Identify which cell holds the provided text, then report its [X, Y] central coordinate. 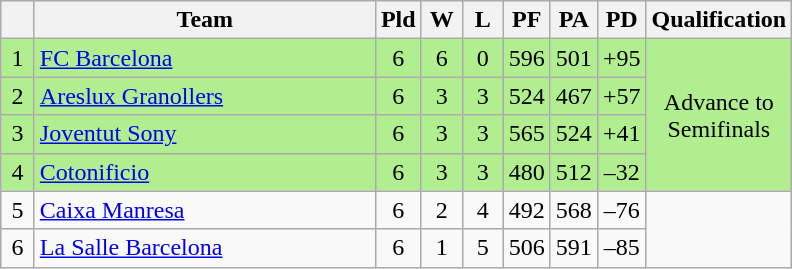
467 [574, 96]
Pld [398, 20]
–76 [622, 210]
PF [526, 20]
PD [622, 20]
PA [574, 20]
501 [574, 58]
0 [482, 58]
Advance to Semifinals [719, 115]
506 [526, 248]
565 [526, 134]
591 [574, 248]
–32 [622, 172]
Areslux Granollers [204, 96]
+95 [622, 58]
492 [526, 210]
568 [574, 210]
596 [526, 58]
–85 [622, 248]
+57 [622, 96]
512 [574, 172]
L [482, 20]
Cotonificio [204, 172]
Team [204, 20]
Joventut Sony [204, 134]
La Salle Barcelona [204, 248]
FC Barcelona [204, 58]
480 [526, 172]
+41 [622, 134]
W [442, 20]
Caixa Manresa [204, 210]
Qualification [719, 20]
